Capture the cell that displays the provided text and extract its [X, Y] central coordinate. 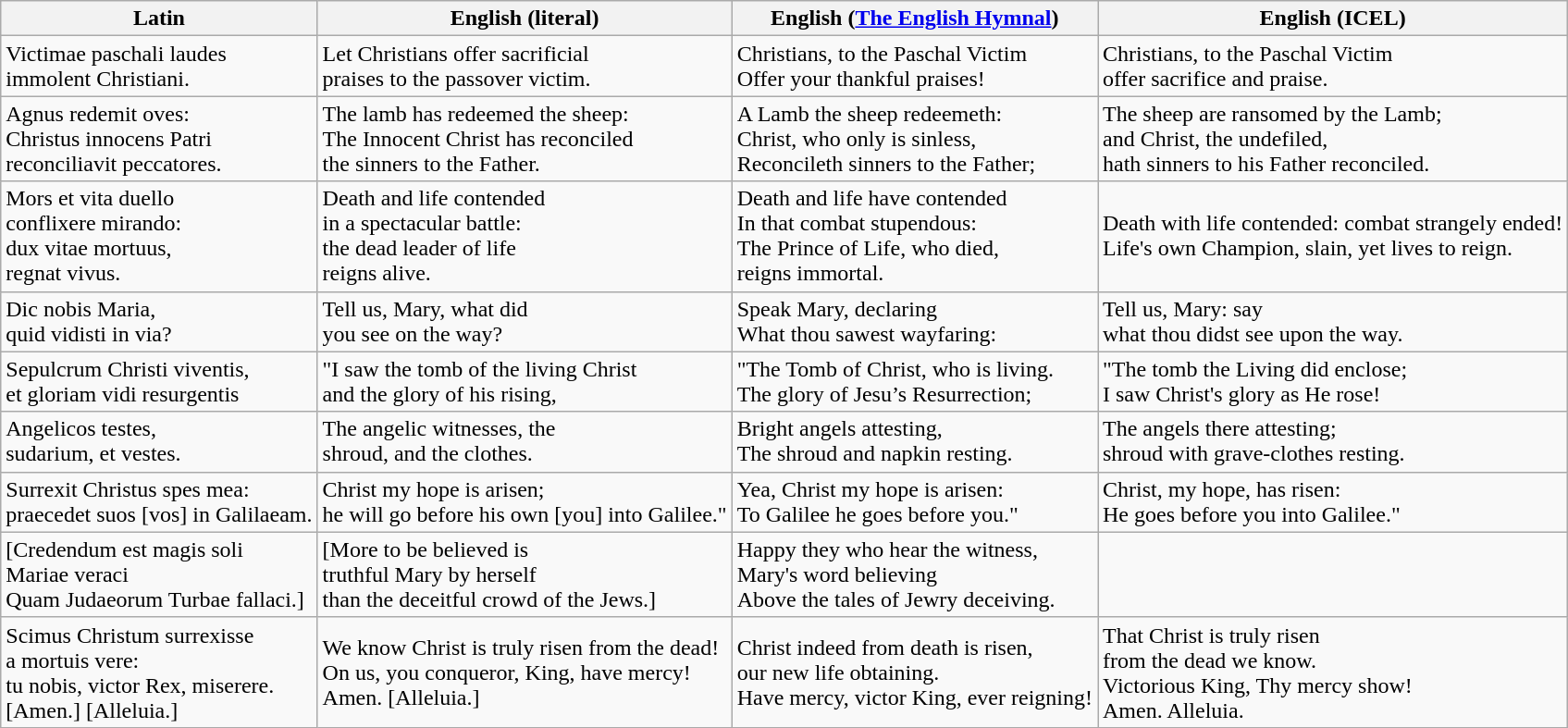
Yea, Christ my hope is arisen:To Galilee he goes before you." [914, 501]
The angelic witnesses, theshroud, and the clothes. [525, 442]
Christ indeed from death is risen,our new life obtaining.Have mercy, victor King, ever reigning! [914, 672]
Tell us, Mary: saywhat thou didst see upon the way. [1332, 322]
"I saw the tomb of the living Christand the glory of his rising, [525, 381]
Christians, to the Paschal VictimOffer your thankful praises! [914, 67]
Mors et vita duelloconflixere mirando:dux vitae mortuus,regnat vivus. [159, 237]
Christ my hope is arisen;he will go before his own [you] into Galilee." [525, 501]
Christ, my hope, has risen:He goes before you into Galilee." [1332, 501]
The lamb has redeemed the sheep:The Innocent Christ has reconciledthe sinners to the Father. [525, 139]
"The Tomb of Christ, who is living.The glory of Jesu’s Resurrection; [914, 381]
Christians, to the Paschal Victimoffer sacrifice and praise. [1332, 67]
Sepulcrum Christi viventis,et gloriam vidi resurgentis [159, 381]
Death and life have contendedIn that combat stupendous:The Prince of Life, who died,reigns immortal. [914, 237]
Happy they who hear the witness,Mary's word believingAbove the tales of Jewry deceiving. [914, 574]
[More to be believed istruthful Mary by herselfthan the deceitful crowd of the Jews.] [525, 574]
We know Christ is truly risen from the dead!On us, you conqueror, King, have mercy!Amen. [Alleluia.] [525, 672]
Latin [159, 19]
[Credendum est magis soliMariae veraciQuam Judaeorum Turbae fallaci.] [159, 574]
Victimae paschali laudesimmolent Christiani. [159, 67]
That Christ is truly risenfrom the dead we know.Victorious King, Thy mercy show!Amen. Alleluia. [1332, 672]
The angels there attesting;shroud with grave-clothes resting. [1332, 442]
Dic nobis Maria,quid vidisti in via? [159, 322]
English (ICEL) [1332, 19]
English (The English Hymnal) [914, 19]
"The tomb the Living did enclose;I saw Christ's glory as He rose! [1332, 381]
The sheep are ransomed by the Lamb;and Christ, the undefiled,hath sinners to his Father reconciled. [1332, 139]
Surrexit Christus spes mea:praecedet suos [vos] in Galilaeam. [159, 501]
English (literal) [525, 19]
Agnus redemit oves:Christus innocens Patrireconciliavit peccatores. [159, 139]
A Lamb the sheep redeemeth:Christ, who only is sinless,Reconcileth sinners to the Father; [914, 139]
Tell us, Mary, what didyou see on the way? [525, 322]
Death with life contended: combat strangely ended!Life's own Champion, slain, yet lives to reign. [1332, 237]
Death and life contendedin a spectacular battle:the dead leader of lifereigns alive. [525, 237]
Bright angels attesting,The shroud and napkin resting. [914, 442]
Scimus Christum surrexissea mortuis vere:tu nobis, victor Rex, miserere.[Amen.] [Alleluia.] [159, 672]
Speak Mary, declaringWhat thou sawest wayfaring: [914, 322]
Let Christians offer sacrificialpraises to the passover victim. [525, 67]
Angelicos testes,sudarium, et vestes. [159, 442]
